Provide the (X, Y) coordinate of the cell's center where the given text is located.  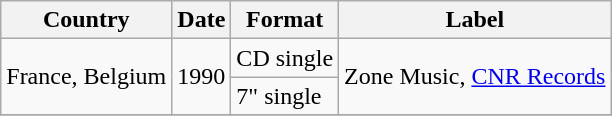
1990 (202, 77)
France, Belgium (86, 77)
Label (475, 20)
CD single (285, 58)
Format (285, 20)
Country (86, 20)
Date (202, 20)
Zone Music, CNR Records (475, 77)
7" single (285, 96)
